Return [x, y] of the center of cell containing provided text 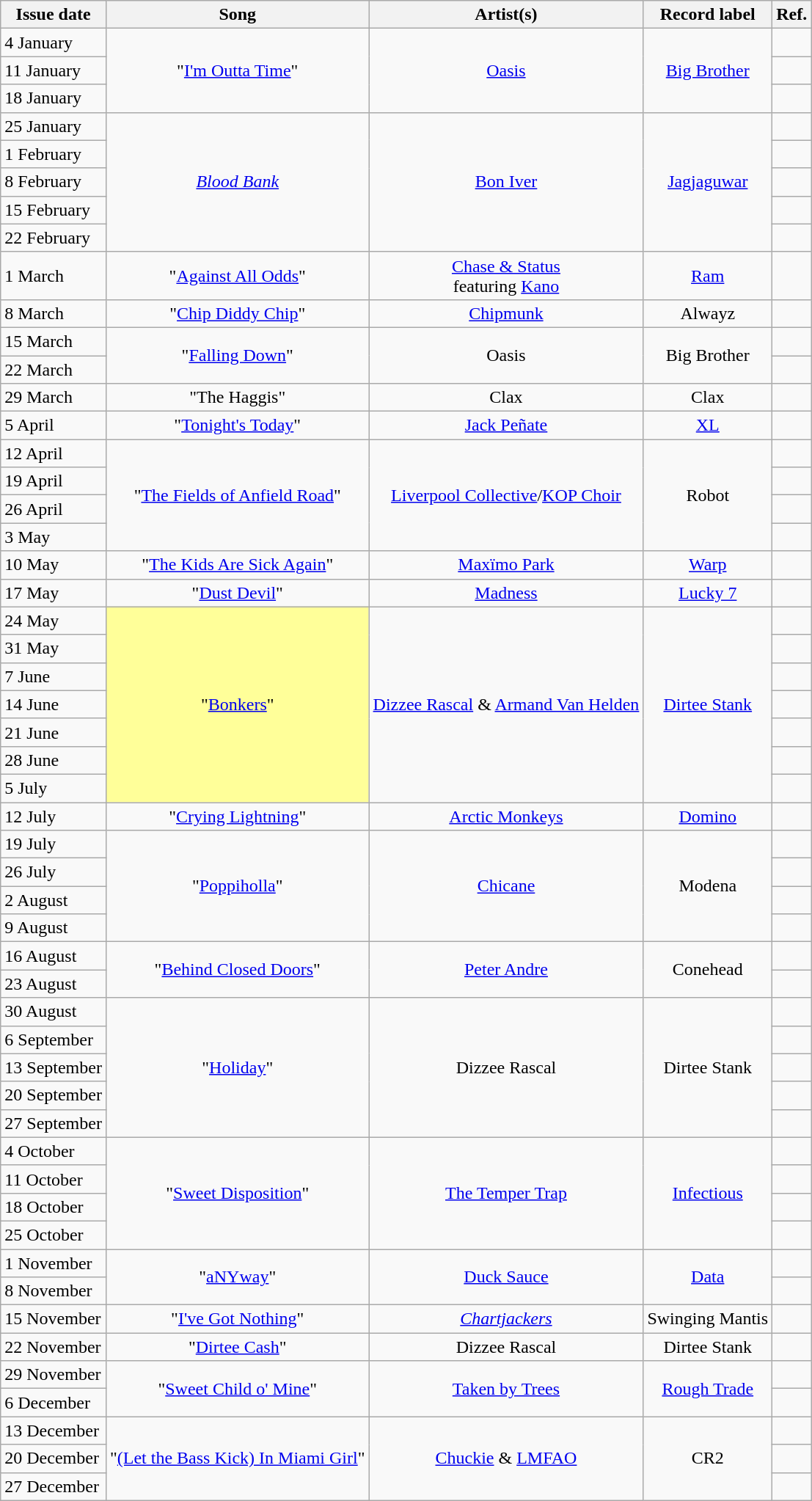
3 May [54, 537]
27 September [54, 1123]
18 January [54, 98]
13 December [54, 1431]
Swinging Mantis [708, 1319]
The Temper Trap [506, 1193]
4 October [54, 1151]
Peter Andre [506, 970]
Arctic Monkeys [506, 817]
12 April [54, 453]
11 October [54, 1179]
"Against All Odds" [238, 276]
Domino [708, 817]
Chuckie & LMFAO [506, 1458]
30 August [54, 1012]
Artist(s) [506, 15]
"Behind Closed Doors" [238, 970]
20 December [54, 1458]
Dizzee Rascal & Armand Van Helden [506, 704]
1 November [54, 1263]
"Holiday" [238, 1067]
"aNYway" [238, 1277]
Taken by Trees [506, 1389]
"Poppiholla" [238, 886]
Chase & Statusfeaturing Kano [506, 276]
"I'm Outta Time" [238, 70]
Chipmunk [506, 313]
29 March [54, 398]
12 July [54, 817]
"Tonight's Today" [238, 426]
"Bonkers" [238, 704]
Data [708, 1277]
Blood Bank [238, 182]
1 March [54, 276]
CR2 [708, 1458]
"Dirtee Cash" [238, 1347]
Rough Trade [708, 1389]
Duck Sauce [506, 1277]
Song [238, 15]
Ref. [792, 15]
Jack Peñate [506, 426]
Chicane [506, 886]
28 June [54, 760]
"(Let the Bass Kick) In Miami Girl" [238, 1458]
22 March [54, 369]
29 November [54, 1375]
8 February [54, 182]
23 August [54, 984]
17 May [54, 593]
11 January [54, 70]
8 November [54, 1291]
Lucky 7 [708, 593]
19 April [54, 481]
4 January [54, 43]
"Chip Diddy Chip" [238, 313]
"Crying Lightning" [238, 817]
25 January [54, 126]
XL [708, 426]
27 December [54, 1486]
10 May [54, 565]
"Dust Devil" [238, 593]
Madness [506, 593]
"Sweet Child o' Mine" [238, 1389]
Robot [708, 495]
22 November [54, 1347]
Bon Iver [506, 182]
25 October [54, 1235]
Issue date [54, 15]
"I've Got Nothing" [238, 1319]
Warp [708, 565]
"The Kids Are Sick Again" [238, 565]
"Sweet Disposition" [238, 1193]
26 July [54, 872]
26 April [54, 509]
"The Haggis" [238, 398]
2 August [54, 900]
Alwayz [708, 313]
15 March [54, 341]
Record label [708, 15]
7 June [54, 676]
6 September [54, 1040]
31 May [54, 649]
13 September [54, 1067]
8 March [54, 313]
16 August [54, 956]
24 May [54, 621]
15 February [54, 210]
Conehead [708, 970]
15 November [54, 1319]
1 February [54, 154]
Maxïmo Park [506, 565]
Jagjaguwar [708, 182]
19 July [54, 844]
20 September [54, 1095]
9 August [54, 928]
Chartjackers [506, 1319]
Modena [708, 886]
"Falling Down" [238, 355]
"The Fields of Anfield Road" [238, 495]
18 October [54, 1207]
Ram [708, 276]
Liverpool Collective/KOP Choir [506, 495]
21 June [54, 732]
5 July [54, 788]
14 June [54, 704]
5 April [54, 426]
Infectious [708, 1193]
22 February [54, 238]
6 December [54, 1403]
